Pinpoint the cell where the given text exists, returning its [x, y] midpoint coordinate. 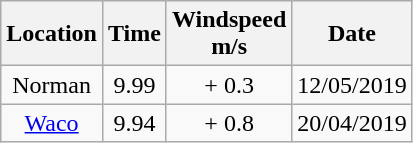
9.99 [134, 85]
20/04/2019 [352, 123]
+ 0.3 [228, 85]
+ 0.8 [228, 123]
Time [134, 34]
Date [352, 34]
9.94 [134, 123]
Windspeedm/s [228, 34]
12/05/2019 [352, 85]
Waco [52, 123]
Norman [52, 85]
Location [52, 34]
